Locate the cell with the specified text and output its (x, y) center coordinate. 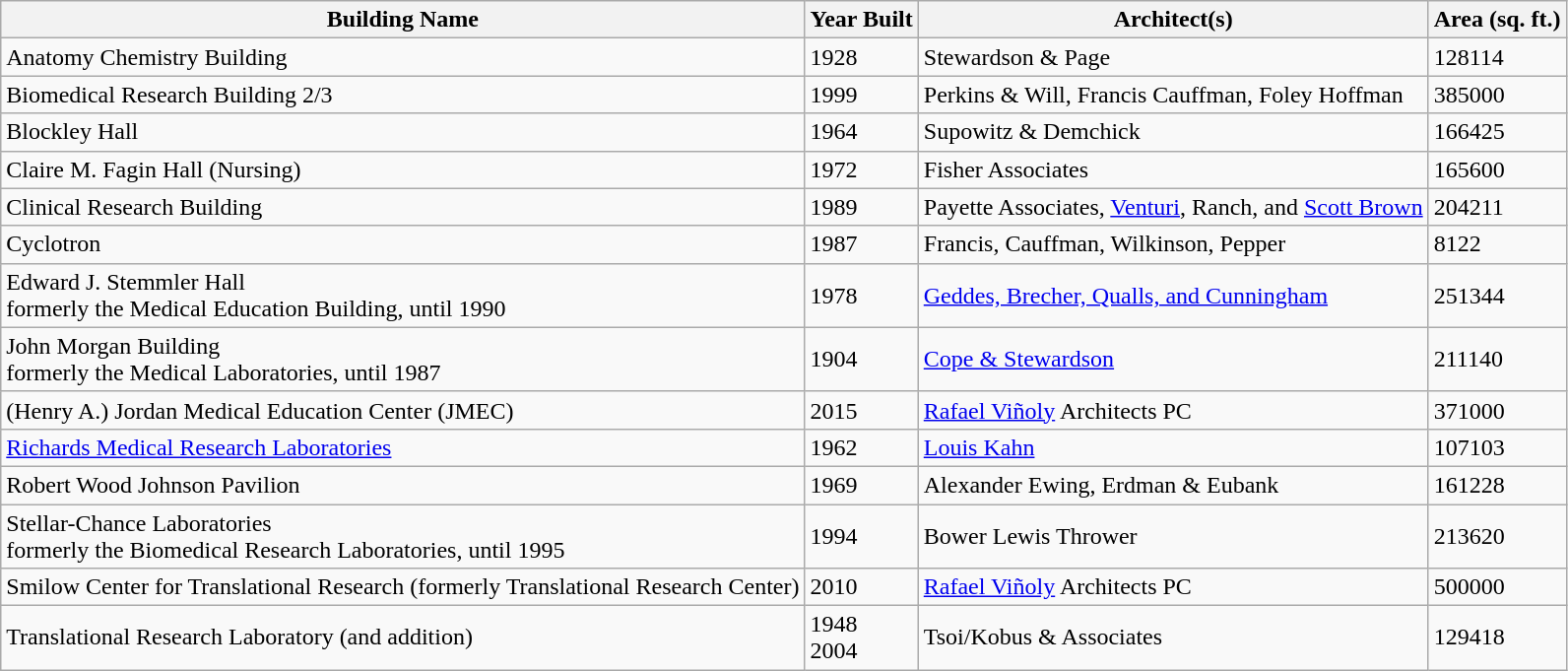
1999 (861, 95)
Year Built (861, 20)
2015 (861, 410)
1962 (861, 447)
8122 (1497, 244)
Fisher Associates (1173, 169)
1969 (861, 485)
Claire M. Fagin Hall (Nursing) (403, 169)
211140 (1497, 359)
204211 (1497, 207)
(Henry A.) Jordan Medical Education Center (JMEC) (403, 410)
1989 (861, 207)
Anatomy Chemistry Building (403, 57)
Robert Wood Johnson Pavilion (403, 485)
Payette Associates, Venturi, Ranch, and Scott Brown (1173, 207)
Biomedical Research Building 2/3 (403, 95)
1978 (861, 296)
Stellar-Chance Laboratoriesformerly the Biomedical Research Laboratories, until 1995 (403, 536)
Louis Kahn (1173, 447)
Area (sq. ft.) (1497, 20)
1972 (861, 169)
Blockley Hall (403, 132)
107103 (1497, 447)
Smilow Center for Translational Research (formerly Translational Research Center) (403, 587)
Cyclotron (403, 244)
Building Name (403, 20)
500000 (1497, 587)
Tsoi/Kobus & Associates (1173, 638)
1964 (861, 132)
128114 (1497, 57)
129418 (1497, 638)
Alexander Ewing, Erdman & Eubank (1173, 485)
1987 (861, 244)
Geddes, Brecher, Qualls, and Cunningham (1173, 296)
19482004 (861, 638)
Architect(s) (1173, 20)
Supowitz & Demchick (1173, 132)
2010 (861, 587)
251344 (1497, 296)
John Morgan Buildingformerly the Medical Laboratories, until 1987 (403, 359)
Richards Medical Research Laboratories (403, 447)
161228 (1497, 485)
1928 (861, 57)
1904 (861, 359)
Cope & Stewardson (1173, 359)
166425 (1497, 132)
213620 (1497, 536)
1994 (861, 536)
Edward J. Stemmler Hallformerly the Medical Education Building, until 1990 (403, 296)
Clinical Research Building (403, 207)
Bower Lewis Thrower (1173, 536)
Perkins & Will, Francis Cauffman, Foley Hoffman (1173, 95)
Translational Research Laboratory (and addition) (403, 638)
Francis, Cauffman, Wilkinson, Pepper (1173, 244)
385000 (1497, 95)
Stewardson & Page (1173, 57)
371000 (1497, 410)
165600 (1497, 169)
